Find where the given text appears and provide that cell's center as (X, Y) coordinate. 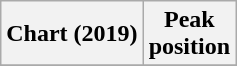
Chart (2019) (72, 34)
Peakposition (189, 34)
